Return the (x, y) coordinate for the center point of the cell that contains the specified text.  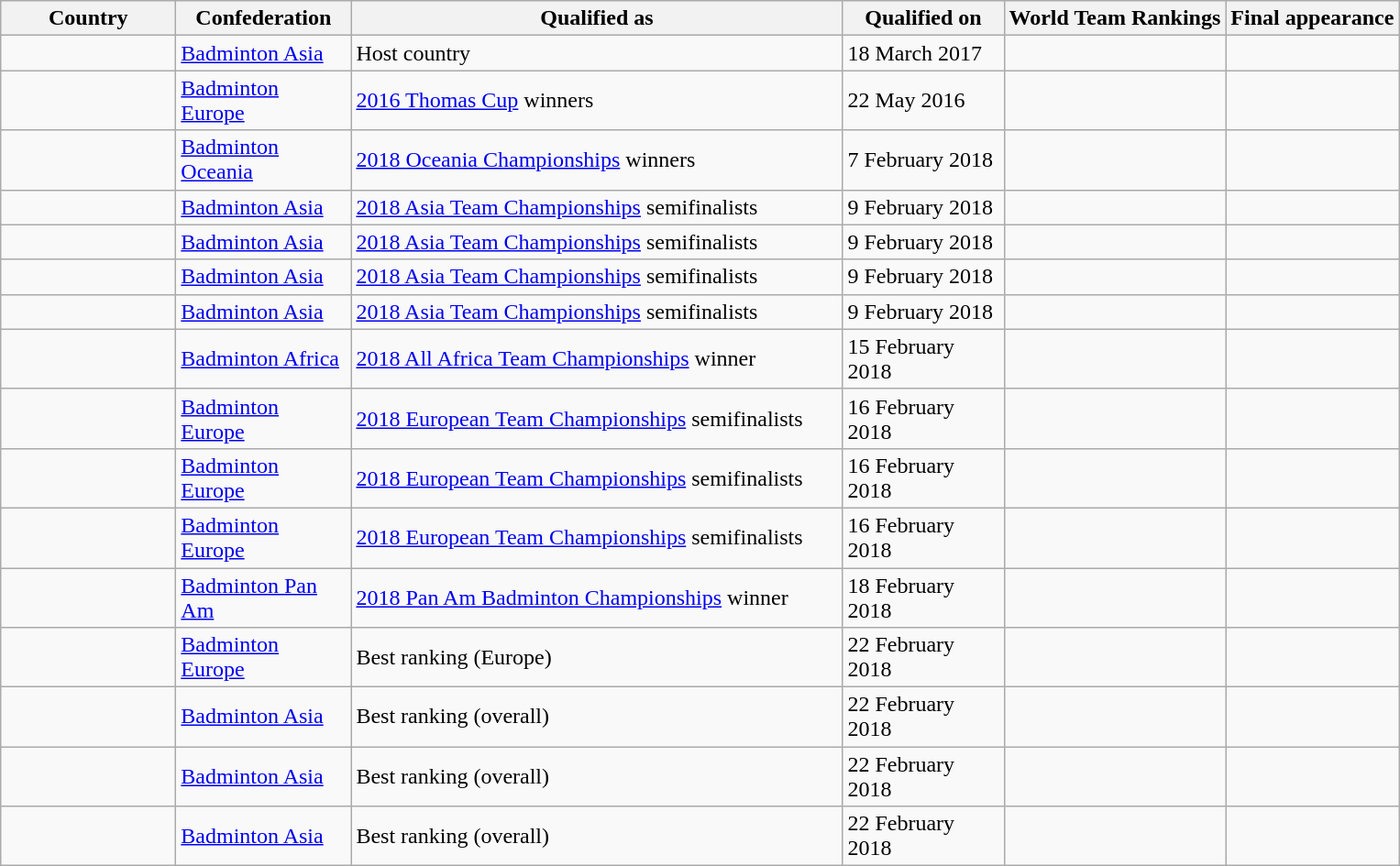
22 May 2016 (923, 101)
Final appearance (1313, 18)
15 February 2018 (923, 359)
2018 Pan Am Badminton Championships winner (597, 597)
Host country (597, 53)
Country (88, 18)
World Team Rankings (1115, 18)
Badminton Pan Am (264, 597)
2018 All Africa Team Championships winner (597, 359)
18 February 2018 (923, 597)
18 March 2017 (923, 53)
Confederation (264, 18)
Qualified as (597, 18)
Best ranking (Europe) (597, 658)
Badminton Oceania (264, 159)
Badminton Africa (264, 359)
Qualified on (923, 18)
7 February 2018 (923, 159)
2018 Oceania Championships winners (597, 159)
2016 Thomas Cup winners (597, 101)
